Pinpoint the cell where the given text exists, returning its (x, y) midpoint coordinate. 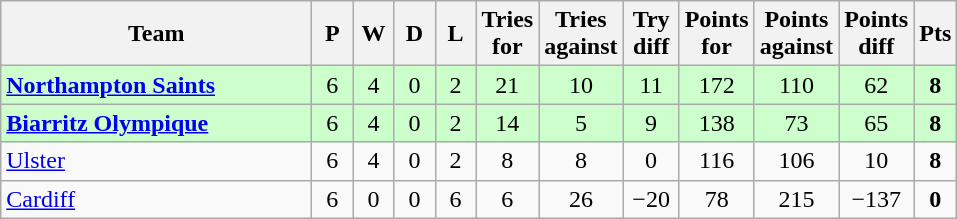
Northampton Saints (156, 85)
W (374, 34)
106 (796, 161)
Team (156, 34)
Points against (796, 34)
Tries against (581, 34)
116 (716, 161)
62 (876, 85)
Pts (936, 34)
11 (651, 85)
73 (796, 123)
Points diff (876, 34)
Tries for (508, 34)
L (456, 34)
172 (716, 85)
78 (716, 199)
P (332, 34)
Points for (716, 34)
138 (716, 123)
26 (581, 199)
110 (796, 85)
21 (508, 85)
Ulster (156, 161)
14 (508, 123)
9 (651, 123)
−137 (876, 199)
Cardiff (156, 199)
65 (876, 123)
215 (796, 199)
Try diff (651, 34)
−20 (651, 199)
Biarritz Olympique (156, 123)
5 (581, 123)
D (414, 34)
